Return (x, y) of the center of cell containing provided text 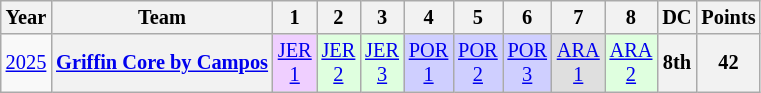
4 (428, 17)
3 (382, 17)
JER3 (382, 63)
8th (676, 63)
5 (478, 17)
Team (162, 17)
JER1 (295, 63)
ARA1 (578, 63)
Griffin Core by Campos (162, 63)
POR3 (528, 63)
POR1 (428, 63)
42 (728, 63)
ARA2 (632, 63)
DC (676, 17)
8 (632, 17)
Points (728, 17)
6 (528, 17)
7 (578, 17)
JER2 (339, 63)
Year (26, 17)
1 (295, 17)
2025 (26, 63)
POR2 (478, 63)
2 (339, 17)
